Locate the cell with the specified text and output its (X, Y) center coordinate. 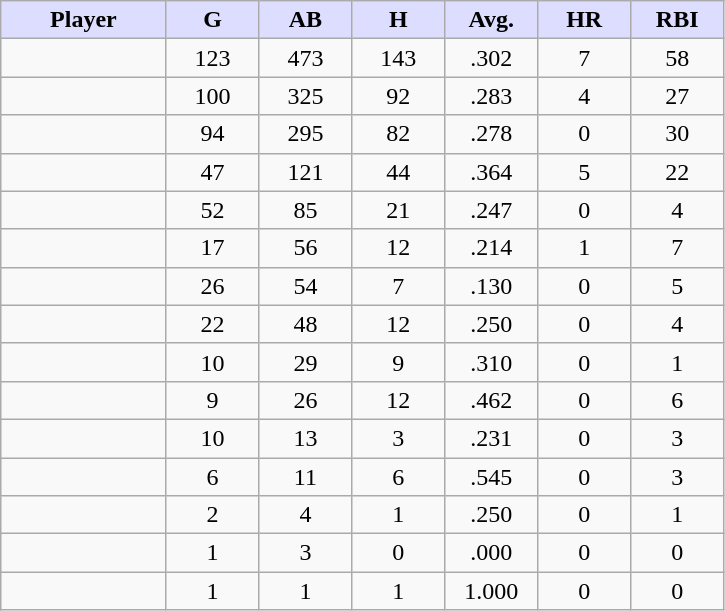
.231 (492, 438)
47 (212, 172)
94 (212, 134)
473 (306, 58)
52 (212, 210)
82 (398, 134)
92 (398, 96)
G (212, 20)
.214 (492, 248)
.000 (492, 553)
.364 (492, 172)
143 (398, 58)
123 (212, 58)
.283 (492, 96)
21 (398, 210)
58 (678, 58)
Player (84, 20)
HR (584, 20)
.310 (492, 362)
121 (306, 172)
85 (306, 210)
29 (306, 362)
AB (306, 20)
54 (306, 286)
.302 (492, 58)
30 (678, 134)
11 (306, 477)
17 (212, 248)
Avg. (492, 20)
.278 (492, 134)
100 (212, 96)
13 (306, 438)
48 (306, 324)
1.000 (492, 591)
.462 (492, 400)
325 (306, 96)
2 (212, 515)
.130 (492, 286)
.247 (492, 210)
27 (678, 96)
RBI (678, 20)
56 (306, 248)
H (398, 20)
295 (306, 134)
44 (398, 172)
.545 (492, 477)
